Output the (X, Y) coordinate of the center of the cell containing the given text.  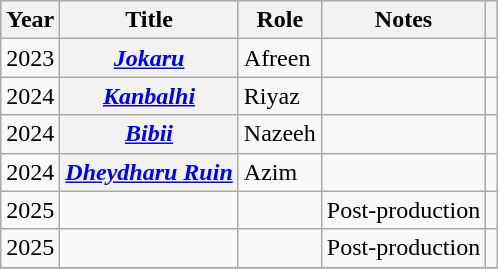
Riyaz (280, 96)
Title (149, 20)
Year (30, 20)
Role (280, 20)
Nazeeh (280, 134)
Kanbalhi (149, 96)
Afreen (280, 58)
2023 (30, 58)
Bibii (149, 134)
Notes (403, 20)
Dheydharu Ruin (149, 172)
Jokaru (149, 58)
Azim (280, 172)
